Extract the (X, Y) coordinate from the center of the cell holding the provided text.  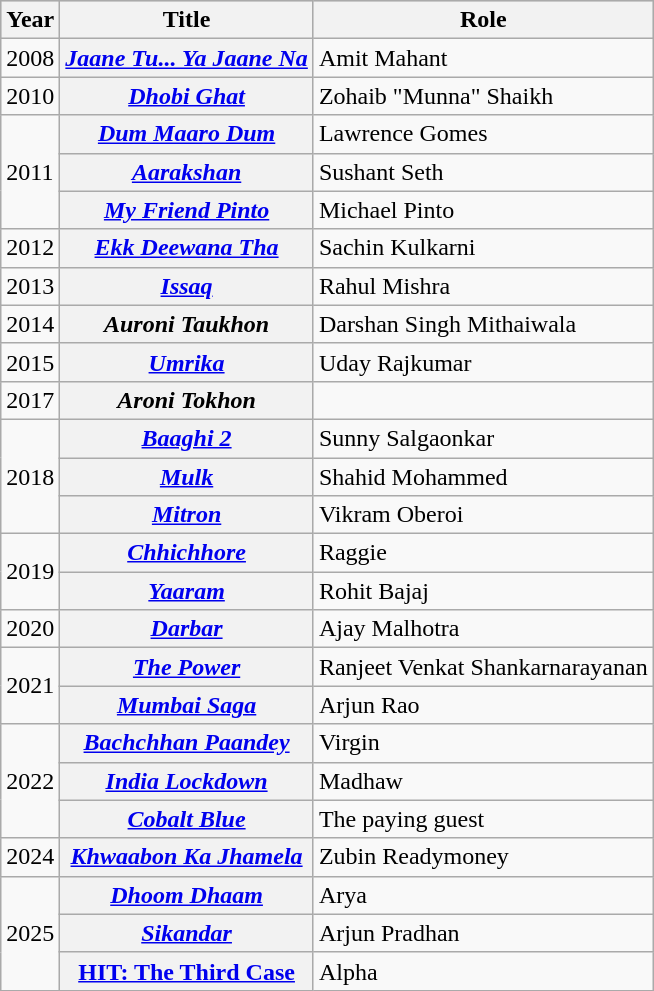
The Power (187, 667)
Yaaram (187, 591)
Uday Rajkumar (483, 362)
Aarakshan (187, 172)
Alpha (483, 971)
2012 (30, 248)
Umrika (187, 362)
2019 (30, 572)
The paying guest (483, 819)
Sikandar (187, 933)
Arya (483, 895)
2018 (30, 476)
Mulk (187, 477)
Auroni Taukhon (187, 324)
Issaq (187, 286)
Dhoom Dhaam (187, 895)
Mumbai Saga (187, 705)
Sunny Salgaonkar (483, 438)
Darshan Singh Mithaiwala (483, 324)
Baaghi 2 (187, 438)
Amit Mahant (483, 58)
Zohaib "Munna" Shaikh (483, 96)
Dhobi Ghat (187, 96)
Aroni Tokhon (187, 400)
India Lockdown (187, 781)
Raggie (483, 553)
2025 (30, 933)
Cobalt Blue (187, 819)
Title (187, 20)
Jaane Tu... Ya Jaane Na (187, 58)
Rohit Bajaj (483, 591)
2015 (30, 362)
Darbar (187, 629)
Role (483, 20)
Sushant Seth (483, 172)
Bachchhan Paandey (187, 743)
Vikram Oberoi (483, 515)
Year (30, 20)
2013 (30, 286)
Lawrence Gomes (483, 134)
HIT: The Third Case (187, 971)
Ajay Malhotra (483, 629)
Michael Pinto (483, 210)
2008 (30, 58)
Rahul Mishra (483, 286)
2017 (30, 400)
Arjun Pradhan (483, 933)
Madhaw (483, 781)
Khwaabon Ka Jhamela (187, 857)
2021 (30, 686)
My Friend Pinto (187, 210)
Virgin (483, 743)
Dum Maaro Dum (187, 134)
2011 (30, 172)
2014 (30, 324)
Mitron (187, 515)
Arjun Rao (483, 705)
Ekk Deewana Tha (187, 248)
Shahid Mohammed (483, 477)
2022 (30, 781)
Zubin Readymoney (483, 857)
2010 (30, 96)
2020 (30, 629)
Sachin Kulkarni (483, 248)
Ranjeet Venkat Shankarnarayanan (483, 667)
Chhichhore (187, 553)
2024 (30, 857)
